Scan for the cell matching the given text and deliver its (X, Y) coordinate at center. 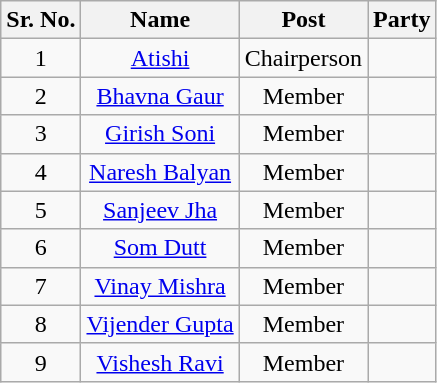
Sanjeev Jha (160, 210)
Naresh Balyan (160, 172)
5 (41, 210)
1 (41, 58)
Som Dutt (160, 248)
Sr. No. (41, 20)
7 (41, 286)
6 (41, 248)
4 (41, 172)
3 (41, 134)
Bhavna Gaur (160, 96)
Vijender Gupta (160, 324)
9 (41, 362)
2 (41, 96)
Girish Soni (160, 134)
Party (402, 20)
Post (303, 20)
Atishi (160, 58)
8 (41, 324)
Name (160, 20)
Vishesh Ravi (160, 362)
Vinay Mishra (160, 286)
Chairperson (303, 58)
